Search for the cell housing the specified text and yield its (X, Y) center coordinate. 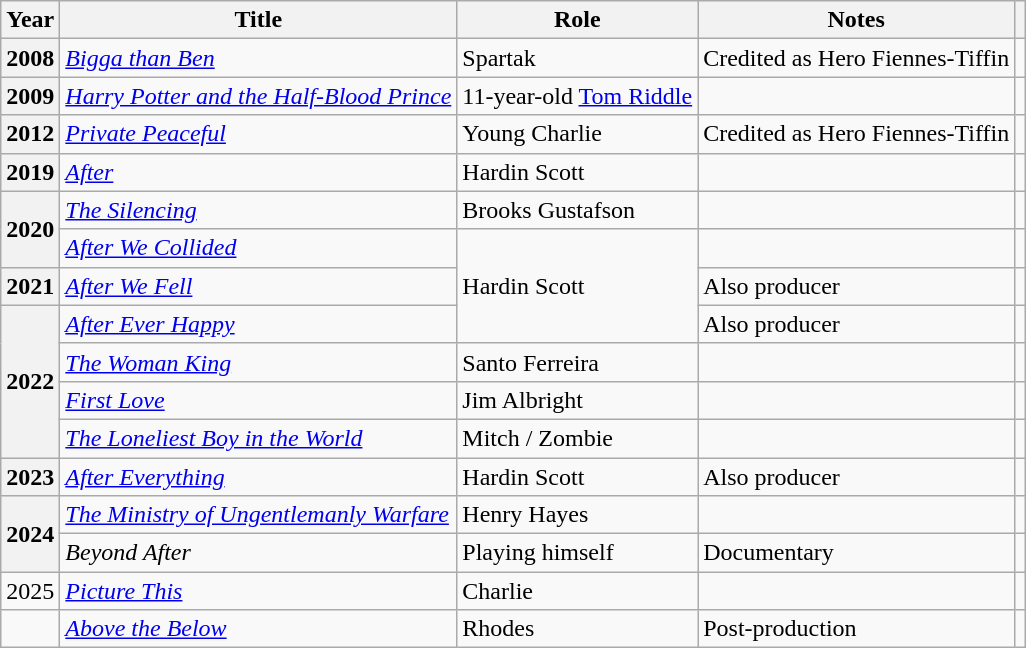
Mitch / Zombie (578, 438)
2024 (30, 534)
2012 (30, 134)
Private Peaceful (258, 134)
Documentary (856, 553)
Harry Potter and the Half-Blood Prince (258, 96)
Rhodes (578, 629)
First Love (258, 400)
2023 (30, 477)
The Ministry of Ungentlemanly Warfare (258, 515)
After We Collided (258, 248)
After Everything (258, 477)
Beyond After (258, 553)
2020 (30, 229)
After (258, 172)
Notes (856, 20)
Santo Ferreira (578, 362)
Spartak (578, 58)
Picture This (258, 591)
Young Charlie (578, 134)
2019 (30, 172)
Role (578, 20)
2025 (30, 591)
2021 (30, 286)
Year (30, 20)
The Woman King (258, 362)
Above the Below (258, 629)
Henry Hayes (578, 515)
After Ever Happy (258, 324)
After We Fell (258, 286)
2009 (30, 96)
Charlie (578, 591)
Brooks Gustafson (578, 210)
2022 (30, 381)
2008 (30, 58)
Jim Albright (578, 400)
Post-production (856, 629)
Bigga than Ben (258, 58)
The Silencing (258, 210)
The Loneliest Boy in the World (258, 438)
11-year-old Tom Riddle (578, 96)
Title (258, 20)
Playing himself (578, 553)
